Determine the (x, y) coordinate at the center of the cell enclosing the given text.  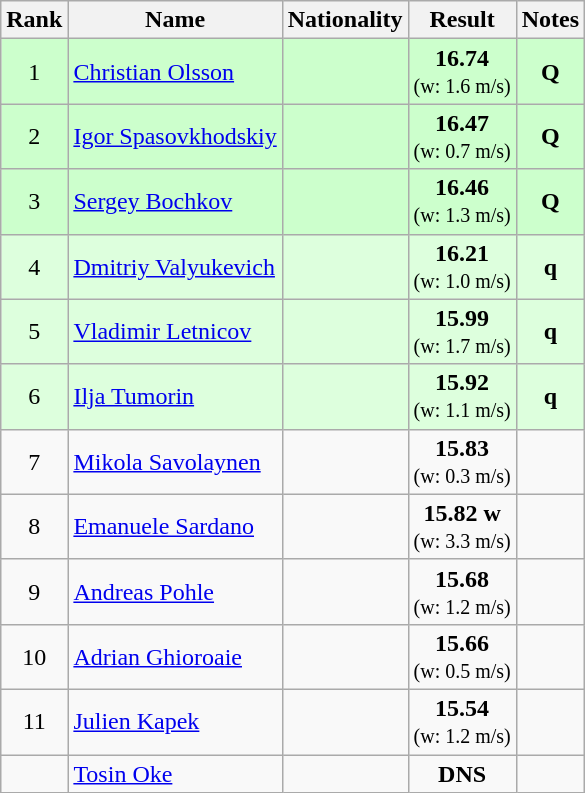
2 (34, 136)
Rank (34, 20)
4 (34, 266)
Igor Spasovkhodskiy (175, 136)
16.74(w: 1.6 m/s) (462, 72)
DNS (462, 773)
16.47(w: 0.7 m/s) (462, 136)
Vladimir Letnicov (175, 332)
Nationality (345, 20)
10 (34, 656)
9 (34, 592)
8 (34, 526)
Sergey Bochkov (175, 202)
15.92(w: 1.1 m/s) (462, 396)
Mikola Savolaynen (175, 462)
Name (175, 20)
Ilja Tumorin (175, 396)
7 (34, 462)
16.46(w: 1.3 m/s) (462, 202)
6 (34, 396)
15.66(w: 0.5 m/s) (462, 656)
Emanuele Sardano (175, 526)
15.83(w: 0.3 m/s) (462, 462)
15.82 w(w: 3.3 m/s) (462, 526)
3 (34, 202)
Notes (550, 20)
Julien Kapek (175, 722)
11 (34, 722)
16.21(w: 1.0 m/s) (462, 266)
Tosin Oke (175, 773)
15.54(w: 1.2 m/s) (462, 722)
5 (34, 332)
Result (462, 20)
15.68(w: 1.2 m/s) (462, 592)
15.99(w: 1.7 m/s) (462, 332)
1 (34, 72)
Andreas Pohle (175, 592)
Dmitriy Valyukevich (175, 266)
Adrian Ghioroaie (175, 656)
Christian Olsson (175, 72)
